Return the [x, y] coordinate for the center point of the cell that contains the specified text.  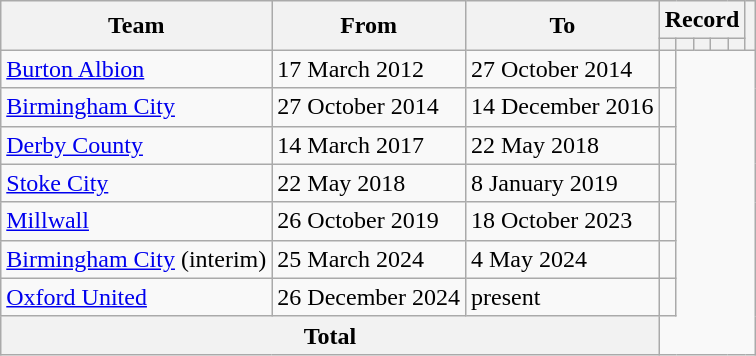
Millwall [136, 221]
Burton Albion [136, 69]
Derby County [136, 145]
Birmingham City (interim) [136, 259]
26 October 2019 [369, 221]
present [562, 297]
From [369, 26]
Total [330, 335]
Team [136, 26]
14 December 2016 [562, 107]
25 March 2024 [369, 259]
Record [702, 20]
18 October 2023 [562, 221]
4 May 2024 [562, 259]
14 March 2017 [369, 145]
26 December 2024 [369, 297]
17 March 2012 [369, 69]
Stoke City [136, 183]
8 January 2019 [562, 183]
Oxford United [136, 297]
Birmingham City [136, 107]
To [562, 26]
